Output the [x, y] coordinate of the center of the cell containing the given text.  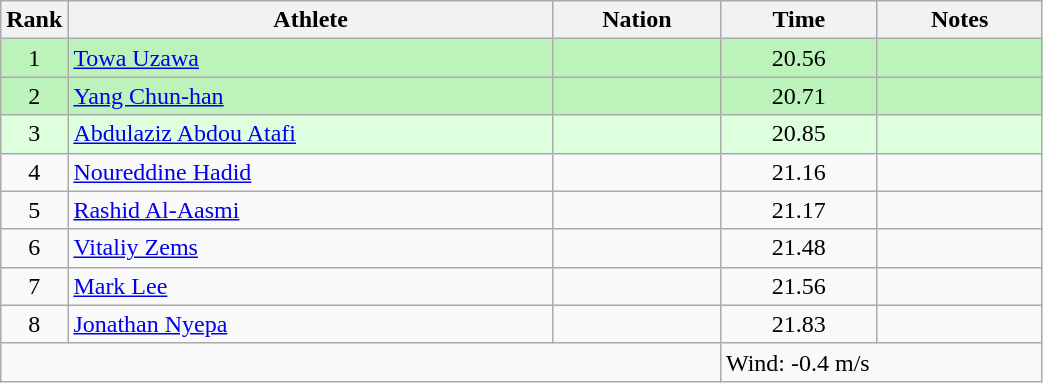
Rashid Al-Aasmi [311, 210]
Nation [636, 20]
4 [34, 172]
20.56 [798, 58]
Towa Uzawa [311, 58]
6 [34, 248]
21.56 [798, 286]
20.85 [798, 134]
21.16 [798, 172]
2 [34, 96]
8 [34, 324]
Abdulaziz Abdou Atafi [311, 134]
Mark Lee [311, 286]
Rank [34, 20]
Athlete [311, 20]
21.48 [798, 248]
Vitaliy Zems [311, 248]
21.83 [798, 324]
21.17 [798, 210]
Time [798, 20]
1 [34, 58]
7 [34, 286]
3 [34, 134]
20.71 [798, 96]
Jonathan Nyepa [311, 324]
Wind: -0.4 m/s [881, 362]
5 [34, 210]
Noureddine Hadid [311, 172]
Yang Chun-han [311, 96]
Notes [960, 20]
